Pinpoint the cell where the given text exists, returning its (x, y) midpoint coordinate. 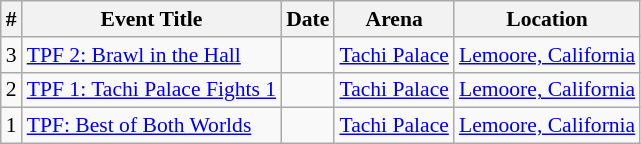
# (12, 19)
3 (12, 55)
Event Title (152, 19)
Location (547, 19)
2 (12, 90)
1 (12, 126)
Date (308, 19)
Arena (394, 19)
TPF: Best of Both Worlds (152, 126)
TPF 2: Brawl in the Hall (152, 55)
TPF 1: Tachi Palace Fights 1 (152, 90)
